From the cell containing the given text, extract its center point as [X, Y] coordinate. 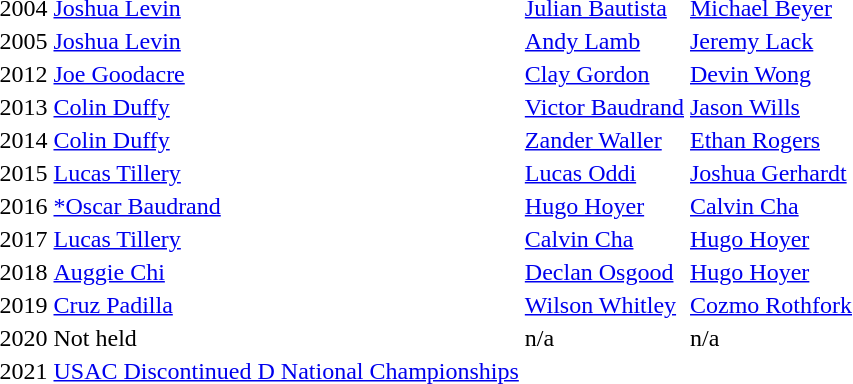
Lucas Oddi [604, 173]
Wilson Whitley [604, 305]
Andy Lamb [604, 41]
Zander Waller [604, 140]
Hugo Hoyer [604, 206]
Auggie Chi [286, 272]
*Oscar Baudrand [286, 206]
n/a [604, 338]
Not held [286, 338]
Victor Baudrand [604, 107]
Joshua Levin [286, 41]
Clay Gordon [604, 74]
Declan Osgood [604, 272]
Cruz Padilla [286, 305]
Joe Goodacre [286, 74]
Calvin Cha [604, 239]
